Extract the [X, Y] coordinate from the center of the cell holding the provided text.  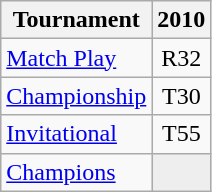
T30 [182, 96]
2010 [182, 20]
T55 [182, 134]
Tournament [76, 20]
Champions [76, 172]
Match Play [76, 58]
Invitational [76, 134]
R32 [182, 58]
Championship [76, 96]
